Capture the cell that displays the provided text and extract its (x, y) central coordinate. 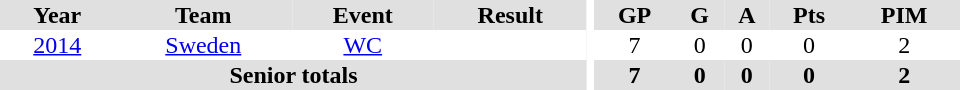
PIM (904, 15)
Senior totals (294, 75)
Event (363, 15)
Result (511, 15)
A (747, 15)
2014 (58, 45)
Pts (810, 15)
Sweden (204, 45)
WC (363, 45)
Year (58, 15)
G (700, 15)
GP (635, 15)
Team (204, 15)
